Return the (X, Y) coordinate for the center point of the cell that contains the specified text.  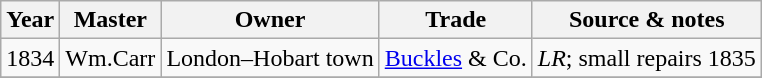
London–Hobart town (270, 58)
Wm.Carr (110, 58)
Buckles & Co. (456, 58)
Trade (456, 20)
Source & notes (646, 20)
1834 (30, 58)
Owner (270, 20)
Year (30, 20)
LR; small repairs 1835 (646, 58)
Master (110, 20)
